Extract the (x, y) coordinate from the center of the cell holding the provided text.  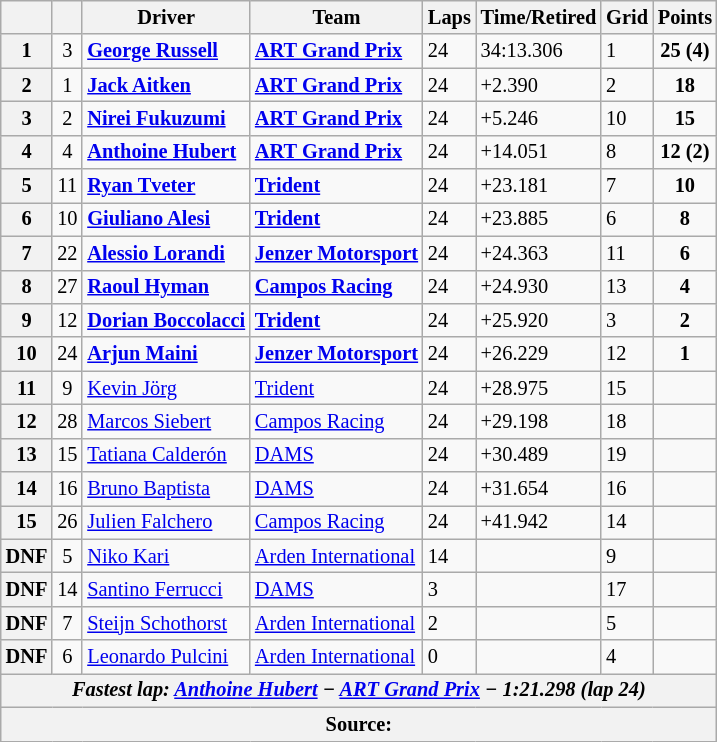
19 (627, 455)
Arjun Maini (166, 354)
Giuliano Alesi (166, 219)
+29.198 (539, 421)
+30.489 (539, 455)
22 (67, 253)
George Russell (166, 51)
Grid (627, 17)
+24.363 (539, 253)
Marcos Siebert (166, 421)
+2.390 (539, 85)
26 (67, 522)
27 (67, 287)
Kevin Jörg (166, 388)
+23.181 (539, 186)
Julien Falchero (166, 522)
Niko Kari (166, 556)
Laps (450, 17)
34:13.306 (539, 51)
+31.654 (539, 489)
Leonardo Pulcini (166, 657)
Alessio Lorandi (166, 253)
+24.930 (539, 287)
+26.229 (539, 354)
Team (336, 17)
+14.051 (539, 152)
Driver (166, 17)
28 (67, 421)
Fastest lap: Anthoine Hubert − ART Grand Prix − 1:21.298 (lap 24) (359, 690)
25 (4) (685, 51)
+23.885 (539, 219)
17 (627, 589)
Jack Aitken (166, 85)
Points (685, 17)
Steijn Schothorst (166, 623)
+28.975 (539, 388)
Bruno Baptista (166, 489)
Dorian Boccolacci (166, 320)
Time/Retired (539, 17)
+41.942 (539, 522)
12 (2) (685, 152)
Raoul Hyman (166, 287)
Santino Ferrucci (166, 589)
+5.246 (539, 118)
Ryan Tveter (166, 186)
Tatiana Calderón (166, 455)
Source: (359, 724)
Nirei Fukuzumi (166, 118)
0 (450, 657)
+25.920 (539, 320)
Anthoine Hubert (166, 152)
